Scan for the cell matching the given text and deliver its (x, y) coordinate at center. 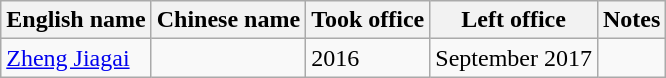
English name (76, 20)
September 2017 (514, 58)
Notes (631, 20)
Took office (368, 20)
Left office (514, 20)
Chinese name (228, 20)
Zheng Jiagai (76, 58)
2016 (368, 58)
